Scan for the cell matching the given text and deliver its [X, Y] coordinate at center. 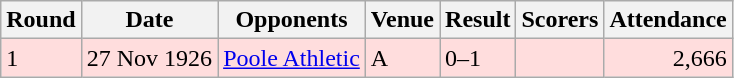
0–1 [478, 58]
27 Nov 1926 [149, 58]
Poole Athletic [292, 58]
Result [478, 20]
Opponents [292, 20]
A [402, 58]
1 [41, 58]
Round [41, 20]
Attendance [668, 20]
2,666 [668, 58]
Scorers [560, 20]
Venue [402, 20]
Date [149, 20]
